Scan for the cell matching the given text and deliver its [x, y] coordinate at center. 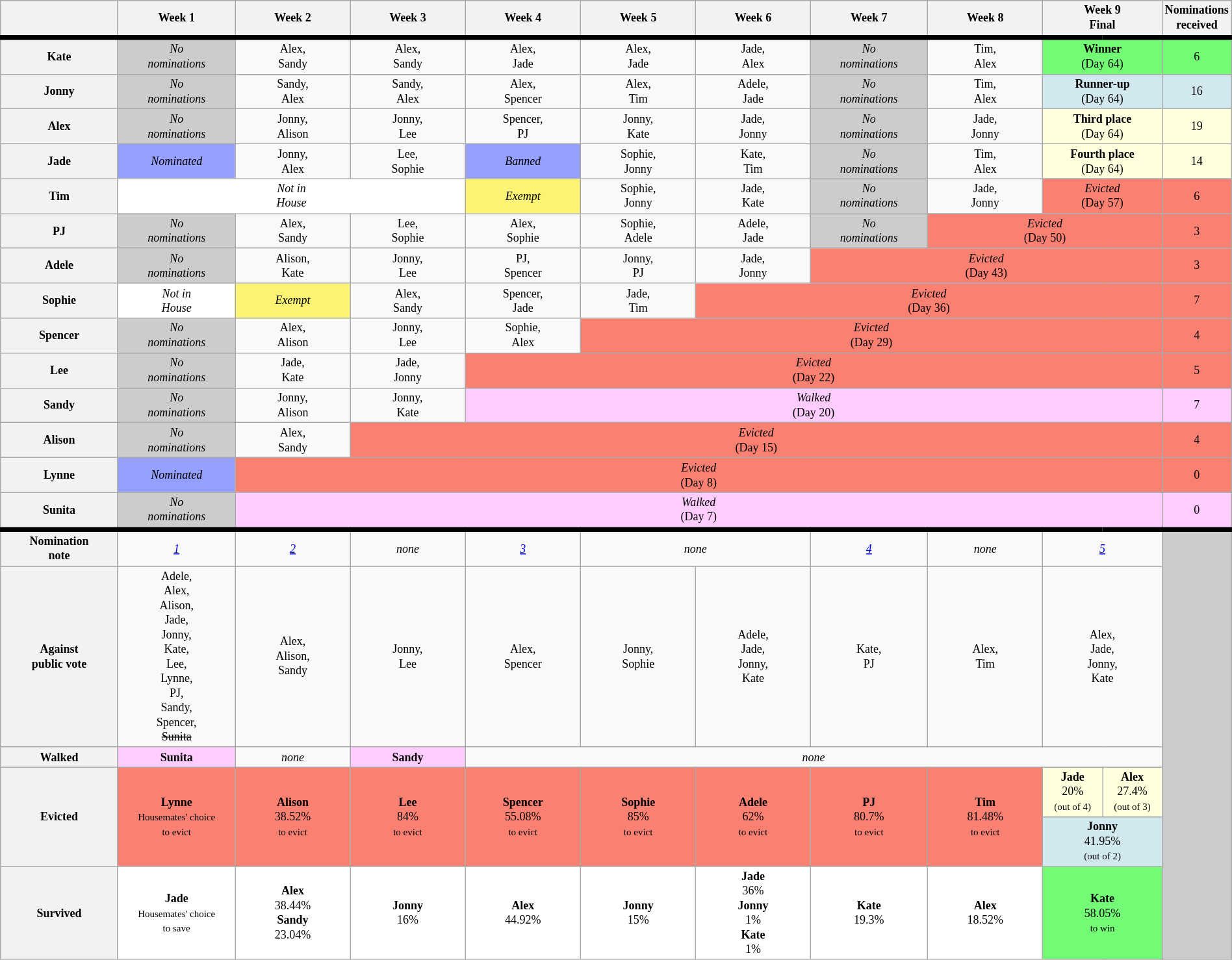
Week 3 [408, 19]
Jonny,Sophie [638, 657]
Adele,Alex,Alison,Jade,Jonny,Kate,Lee,Lynne,PJ,Sandy,Spencer,Sunita [176, 657]
Week 5 [638, 19]
Kate58.05%to win [1103, 913]
Week 9Final [1103, 19]
Week 1 [176, 19]
Not in House [176, 301]
PJ80.7%to evict [869, 816]
Alex,Sophie [523, 231]
Adele62%to evict [753, 816]
Evicted(Day 8) [699, 475]
Banned [523, 161]
JadeHousemates' choiceto save [176, 913]
Kate,Tim [753, 161]
Kate19.3% [869, 913]
Not inHouse [291, 196]
PJ,Spencer [523, 266]
Alex27.4%(out of 3) [1133, 792]
Alex18.52% [985, 913]
Alison [60, 440]
Alex,Jade,Jonny,Kate [1103, 657]
Third place(Day 64) [1103, 127]
PJ [60, 231]
Evicted(Day 36) [929, 301]
Jonny 41.95%(out of 2) [1103, 842]
Alex [60, 127]
Spencer55.08%to evict [523, 816]
2 [292, 548]
Kate,PJ [869, 657]
Alison38.52%to evict [292, 816]
Spencer [60, 336]
Lee84%to evict [408, 816]
Evicted(Day 50) [1045, 231]
Jonny [60, 92]
Adele,Jade,Jonny,Kate [753, 657]
Evicted(Day 29) [872, 336]
Jade20%(out of 4) [1073, 792]
Jonny15% [638, 913]
Alex,Alison [292, 336]
Runner-up(Day 64) [1103, 92]
Survived [60, 913]
Alex44.92% [523, 913]
14 [1197, 161]
Sophie85%to evict [638, 816]
Sophie,Alex [523, 336]
Evicted(Day 15) [756, 440]
Week 2 [292, 19]
Jade36%Jonny1%Kate1% [753, 913]
Winner(Day 64) [1103, 56]
Jade [60, 161]
Alex,Alison,Sandy [292, 657]
Week 6 [753, 19]
Kate [60, 56]
Spencer,Jade [523, 301]
Jonny16% [408, 913]
Evicted(Day 43) [986, 266]
Spencer,PJ [523, 127]
Evicted(Day 57) [1103, 196]
19 [1197, 127]
Alex38.44%Sandy23.04% [292, 913]
1 [176, 548]
Jonny,PJ [638, 266]
Week 7 [869, 19]
Walked(Day 20) [814, 405]
Adele [60, 266]
Jade,Alex [753, 56]
Jade,Tim [638, 301]
Jonny,Alex [292, 161]
Evicted [60, 816]
Nominationsreceived [1197, 19]
Week 4 [523, 19]
Tim [60, 196]
Walked(Day 7) [699, 511]
Evicted(Day 22) [814, 370]
Alison,Kate [292, 266]
Sophie [60, 301]
Sophie,Adele [638, 231]
Againstpublic vote [60, 657]
Tim81.48%to evict [985, 816]
Week 8 [985, 19]
Lee [60, 370]
Nominationnote [60, 548]
Walked [60, 757]
16 [1197, 92]
Lynne [60, 475]
LynneHousemates' choiceto evict [176, 816]
Fourth place(Day 64) [1103, 161]
